Identify which cell holds the provided text, then report its (X, Y) central coordinate. 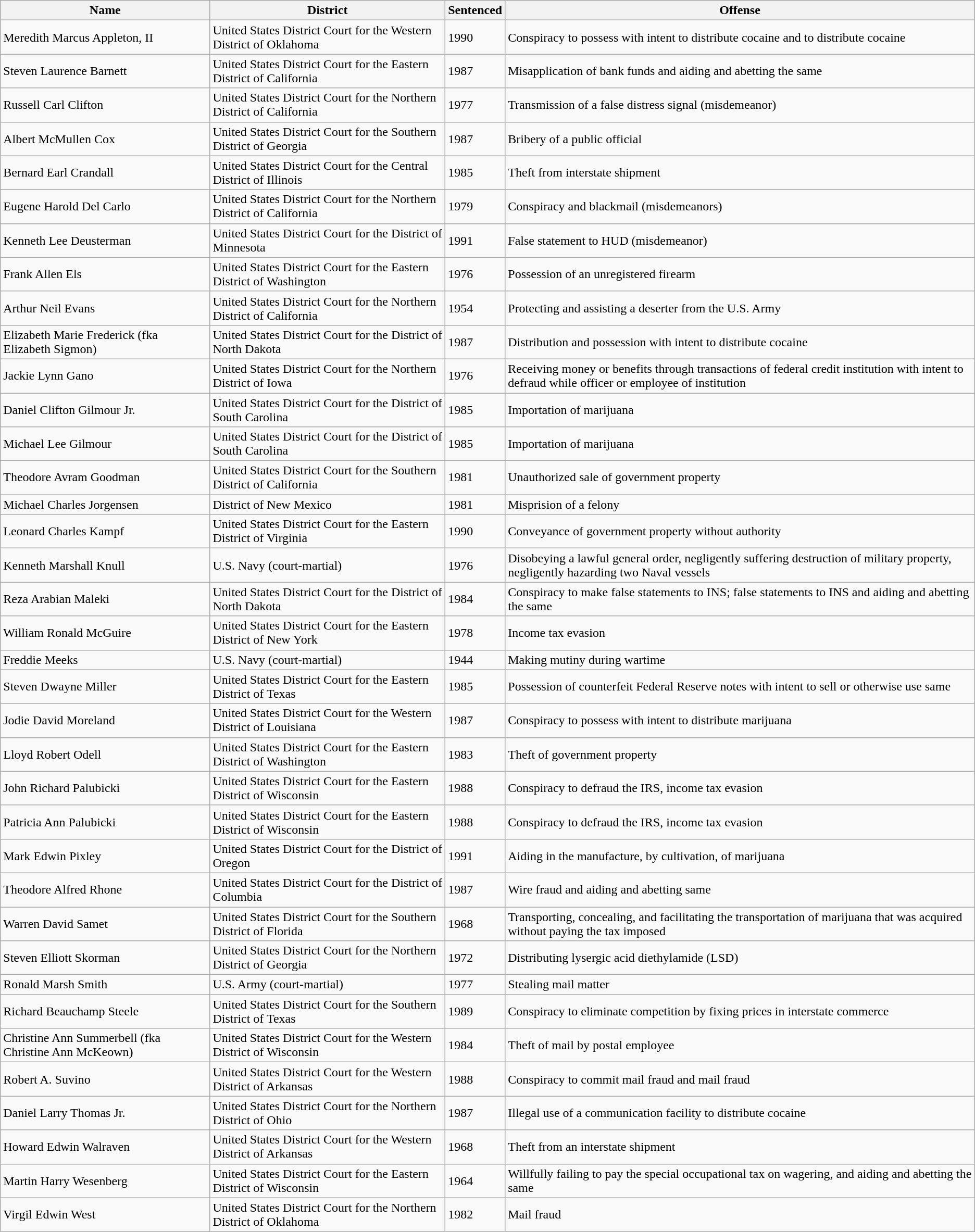
Eugene Harold Del Carlo (105, 206)
District (328, 10)
Possession of an unregistered firearm (740, 274)
1954 (475, 308)
Patricia Ann Palubicki (105, 822)
Arthur Neil Evans (105, 308)
United States District Court for the Western District of Louisiana (328, 721)
Steven Dwayne Miller (105, 686)
John Richard Palubicki (105, 788)
Income tax evasion (740, 633)
United States District Court for the Southern District of Georgia (328, 139)
Theft from interstate shipment (740, 173)
United States District Court for the Eastern District of Virginia (328, 531)
United States District Court for the Northern District of Ohio (328, 1113)
Theft of government property (740, 754)
Steven Elliott Skorman (105, 958)
1978 (475, 633)
Michael Lee Gilmour (105, 444)
Conspiracy to commit mail fraud and mail fraud (740, 1079)
Jodie David Moreland (105, 721)
Leonard Charles Kampf (105, 531)
United States District Court for the Eastern District of California (328, 71)
Daniel Larry Thomas Jr. (105, 1113)
1983 (475, 754)
William Ronald McGuire (105, 633)
Transporting, concealing, and facilitating the transportation of marijuana that was acquired without paying the tax imposed (740, 924)
Theft of mail by postal employee (740, 1046)
Conspiracy to possess with intent to distribute marijuana (740, 721)
Ronald Marsh Smith (105, 985)
Virgil Edwin West (105, 1214)
Name (105, 10)
United States District Court for the Eastern District of Texas (328, 686)
Conspiracy and blackmail (misdemeanors) (740, 206)
Protecting and assisting a deserter from the U.S. Army (740, 308)
Christine Ann Summerbell (fka Christine Ann McKeown) (105, 1046)
Misapplication of bank funds and aiding and abetting the same (740, 71)
United States District Court for the Northern District of Oklahoma (328, 1214)
Robert A. Suvino (105, 1079)
1982 (475, 1214)
Reza Arabian Maleki (105, 599)
United States District Court for the District of Oregon (328, 856)
Aiding in the manufacture, by cultivation, of marijuana (740, 856)
United States District Court for the Western District of Oklahoma (328, 37)
Howard Edwin Walraven (105, 1147)
Mark Edwin Pixley (105, 856)
United States District Court for the Southern District of Texas (328, 1011)
Meredith Marcus Appleton, II (105, 37)
Receiving money or benefits through transactions of federal credit institution with intent to defraud while officer or employee of institution (740, 376)
Steven Laurence Barnett (105, 71)
U.S. Army (court-martial) (328, 985)
Offense (740, 10)
United States District Court for the District of Minnesota (328, 241)
Conspiracy to eliminate competition by fixing prices in interstate commerce (740, 1011)
United States District Court for the Northern District of Iowa (328, 376)
Transmission of a false distress signal (misdemeanor) (740, 105)
Sentenced (475, 10)
Kenneth Lee Deusterman (105, 241)
Theft from an interstate shipment (740, 1147)
Wire fraud and aiding and abetting same (740, 889)
Martin Harry Wesenberg (105, 1181)
1964 (475, 1181)
Theodore Alfred Rhone (105, 889)
United States District Court for the Central District of Illinois (328, 173)
False statement to HUD (misdemeanor) (740, 241)
United States District Court for the Southern District of Florida (328, 924)
1972 (475, 958)
Theodore Avram Goodman (105, 478)
Conspiracy to make false statements to INS; false statements to INS and aiding and abetting the same (740, 599)
Conspiracy to possess with intent to distribute cocaine and to distribute cocaine (740, 37)
Mail fraud (740, 1214)
Russell Carl Clifton (105, 105)
United States District Court for the Southern District of California (328, 478)
District of New Mexico (328, 505)
United States District Court for the Eastern District of New York (328, 633)
Warren David Samet (105, 924)
Albert McMullen Cox (105, 139)
1944 (475, 660)
United States District Court for the Northern District of Georgia (328, 958)
Illegal use of a communication facility to distribute cocaine (740, 1113)
Possession of counterfeit Federal Reserve notes with intent to sell or otherwise use same (740, 686)
Willfully failing to pay the special occupational tax on wagering, and aiding and abetting the same (740, 1181)
Daniel Clifton Gilmour Jr. (105, 409)
Misprision of a felony (740, 505)
Bernard Earl Crandall (105, 173)
Stealing mail matter (740, 985)
Distributing lysergic acid diethylamide (LSD) (740, 958)
Lloyd Robert Odell (105, 754)
Conveyance of government property without authority (740, 531)
Disobeying a lawful general order, negligently suffering destruction of military property, negligently hazarding two Naval vessels (740, 565)
Bribery of a public official (740, 139)
United States District Court for the District of Columbia (328, 889)
Frank Allen Els (105, 274)
Freddie Meeks (105, 660)
Elizabeth Marie Frederick (fka Elizabeth Sigmon) (105, 342)
Kenneth Marshall Knull (105, 565)
1979 (475, 206)
United States District Court for the Western District of Wisconsin (328, 1046)
1989 (475, 1011)
Distribution and possession with intent to distribute cocaine (740, 342)
Unauthorized sale of government property (740, 478)
Richard Beauchamp Steele (105, 1011)
Making mutiny during wartime (740, 660)
Michael Charles Jorgensen (105, 505)
Jackie Lynn Gano (105, 376)
